Capture the cell that displays the provided text and extract its (x, y) central coordinate. 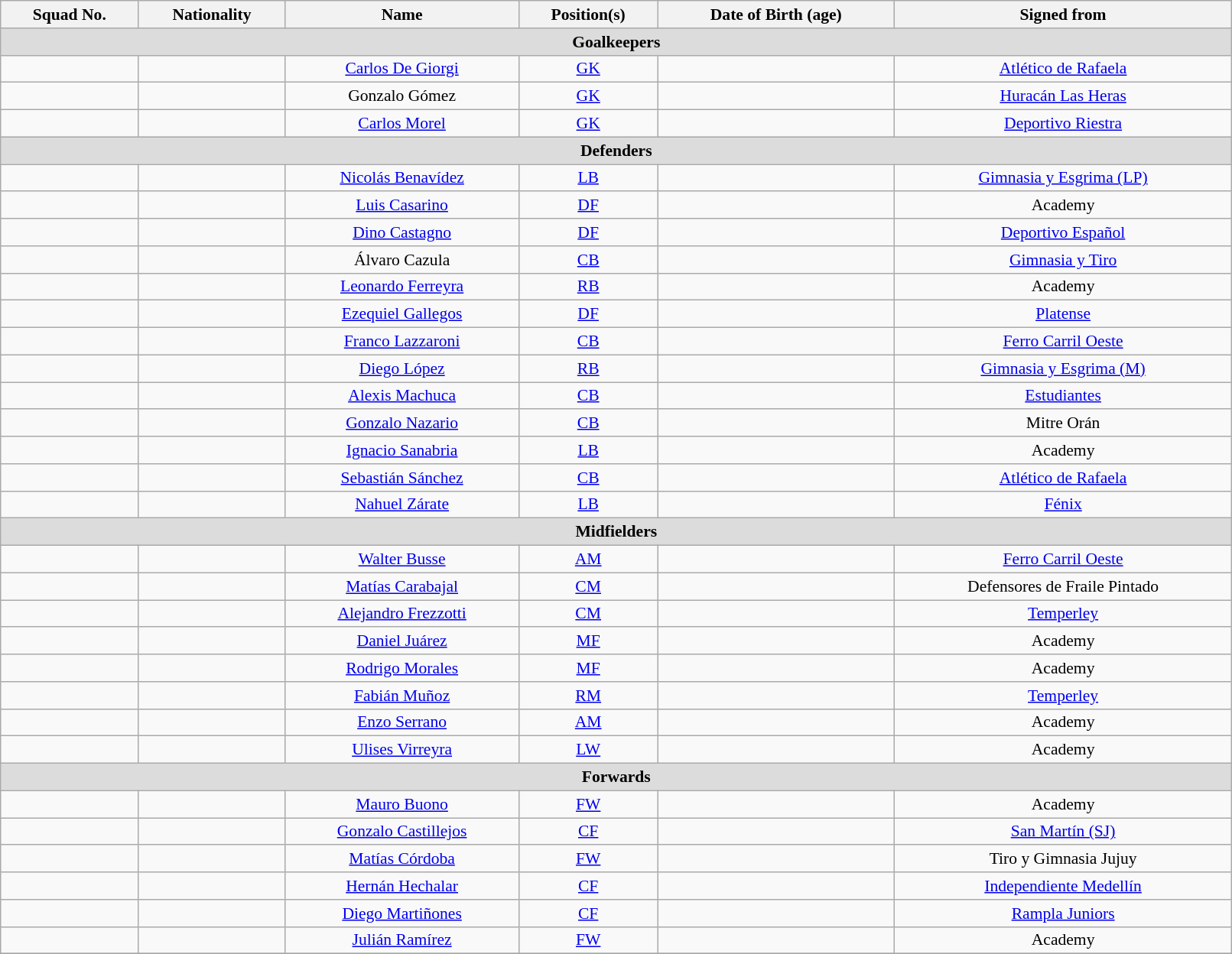
Leonardo Ferreyra (402, 287)
Mitre Orán (1063, 423)
Julián Ramírez (402, 940)
Dino Castagno (402, 232)
Ezequiel Gallegos (402, 314)
Matías Carabajal (402, 586)
Ignacio Sanabria (402, 450)
Luis Casarino (402, 206)
Diego López (402, 368)
Date of Birth (age) (775, 15)
Position(s) (588, 15)
Ulises Virreyra (402, 750)
Rodrigo Morales (402, 668)
Enzo Serrano (402, 722)
Tiro y Gimnasia Jujuy (1063, 859)
Nationality (212, 15)
Walter Busse (402, 560)
Name (402, 15)
Álvaro Cazula (402, 260)
Midfielders (616, 532)
Forwards (616, 777)
Gonzalo Nazario (402, 423)
Daniel Juárez (402, 641)
Estudiantes (1063, 396)
Fabián Muñoz (402, 696)
Squad No. (70, 15)
LW (588, 750)
Goalkeepers (616, 42)
Gonzalo Gómez (402, 96)
Deportivo Riestra (1063, 124)
Defensores de Fraile Pintado (1063, 586)
Hernán Hechalar (402, 886)
RM (588, 696)
Matías Córdoba (402, 859)
Nicolás Benavídez (402, 178)
Signed from (1063, 15)
Mauro Buono (402, 804)
Franco Lazzaroni (402, 342)
Nahuel Zárate (402, 505)
Rampla Juniors (1063, 913)
Gimnasia y Esgrima (LP) (1063, 178)
Gimnasia y Esgrima (M) (1063, 368)
Alexis Machuca (402, 396)
Deportivo Español (1063, 232)
Carlos Morel (402, 124)
Diego Martiñones (402, 913)
Independiente Medellín (1063, 886)
San Martín (SJ) (1063, 832)
Sebastián Sánchez (402, 478)
Huracán Las Heras (1063, 96)
Gimnasia y Tiro (1063, 260)
Carlos De Giorgi (402, 69)
Alejandro Frezzotti (402, 614)
Gonzalo Castillejos (402, 832)
Fénix (1063, 505)
Platense (1063, 314)
Defenders (616, 151)
